Output the [x, y] coordinate of the center of the cell containing the given text.  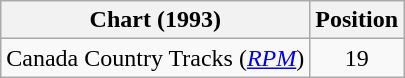
Canada Country Tracks (RPM) [156, 58]
Chart (1993) [156, 20]
19 [357, 58]
Position [357, 20]
